Return [X, Y] of the center of cell containing provided text 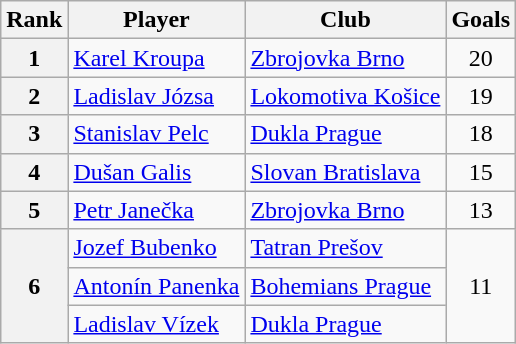
Goals [481, 20]
19 [481, 96]
Stanislav Pelc [156, 134]
18 [481, 134]
4 [34, 172]
Jozef Bubenko [156, 248]
5 [34, 210]
Player [156, 20]
11 [481, 286]
20 [481, 58]
15 [481, 172]
3 [34, 134]
Lokomotiva Košice [346, 96]
Ladislav Józsa [156, 96]
Bohemians Prague [346, 286]
2 [34, 96]
Karel Kroupa [156, 58]
Antonín Panenka [156, 286]
13 [481, 210]
Tatran Prešov [346, 248]
Club [346, 20]
Dušan Galis [156, 172]
Petr Janečka [156, 210]
Ladislav Vízek [156, 324]
1 [34, 58]
6 [34, 286]
Slovan Bratislava [346, 172]
Rank [34, 20]
